Output the (X, Y) coordinate of the center of the cell containing the given text.  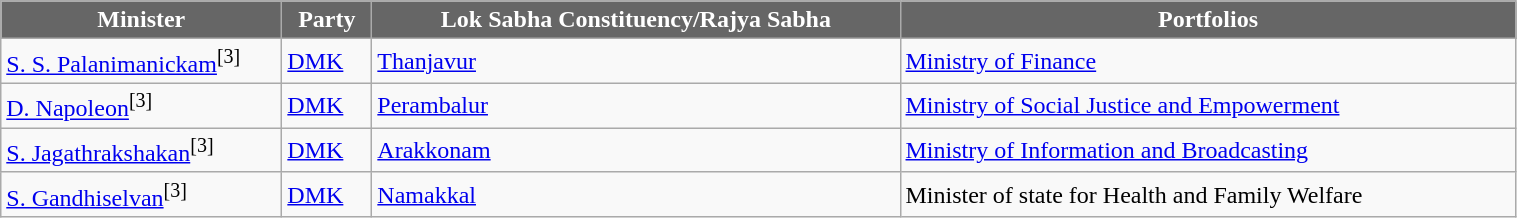
Arakkonam (636, 150)
Lok Sabha Constituency/Rajya Sabha (636, 20)
Ministry of Social Justice and Empowerment (1208, 106)
D. Napoleon[3] (142, 106)
Minister (142, 20)
Ministry of Information and Broadcasting (1208, 150)
Thanjavur (636, 62)
Ministry of Finance (1208, 62)
Minister of state for Health and Family Welfare (1208, 194)
S. S. Palanimanickam[3] (142, 62)
S. Jagathrakshakan[3] (142, 150)
Party (327, 20)
S. Gandhiselvan[3] (142, 194)
Namakkal (636, 194)
Portfolios (1208, 20)
Perambalur (636, 106)
